Locate the cell with the specified text and output its [X, Y] center coordinate. 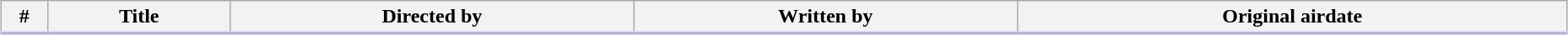
Written by [825, 17]
Title [139, 17]
Original airdate [1292, 17]
Directed by [432, 17]
# [24, 17]
